Identify which cell holds the provided text, then report its [X, Y] central coordinate. 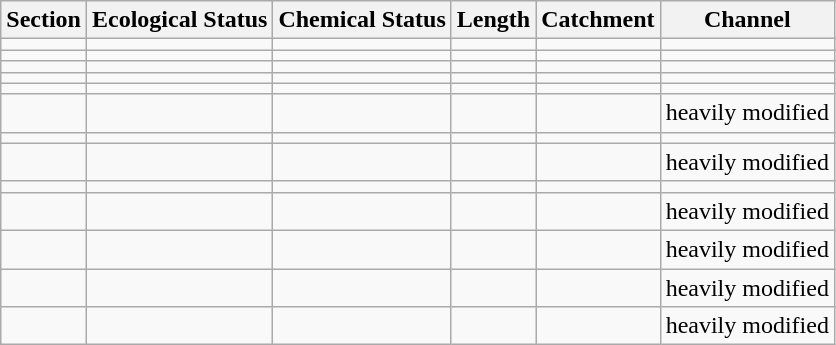
Ecological Status [179, 20]
Chemical Status [362, 20]
Channel [747, 20]
Length [493, 20]
Catchment [598, 20]
Section [44, 20]
